From the cell containing the given text, extract its center point as [X, Y] coordinate. 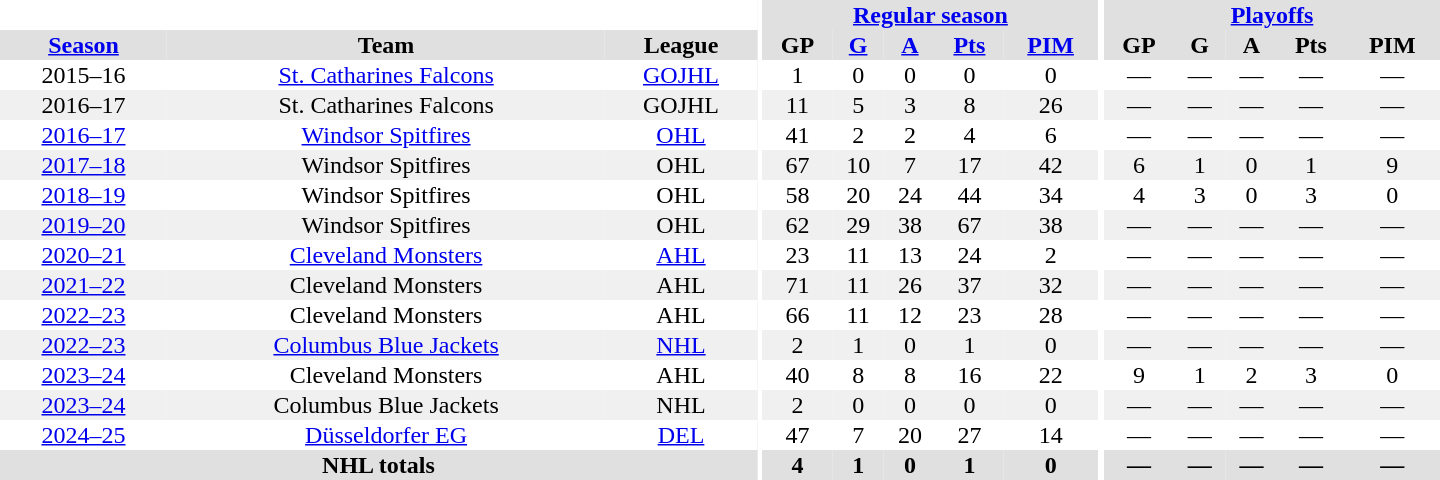
28 [1050, 315]
42 [1050, 165]
2018–19 [84, 195]
47 [798, 435]
Düsseldorfer EG [386, 435]
Season [84, 45]
5 [858, 105]
2015–16 [84, 75]
41 [798, 135]
2024–25 [84, 435]
17 [970, 165]
32 [1050, 285]
2021–22 [84, 285]
34 [1050, 195]
2020–21 [84, 255]
27 [970, 435]
14 [1050, 435]
16 [970, 375]
Team [386, 45]
League [681, 45]
22 [1050, 375]
12 [910, 315]
40 [798, 375]
10 [858, 165]
DEL [681, 435]
29 [858, 225]
2019–20 [84, 225]
37 [970, 285]
62 [798, 225]
Playoffs [1272, 15]
NHL totals [378, 465]
58 [798, 195]
Regular season [931, 15]
66 [798, 315]
2017–18 [84, 165]
13 [910, 255]
44 [970, 195]
71 [798, 285]
